Identify which cell holds the provided text, then report its (x, y) central coordinate. 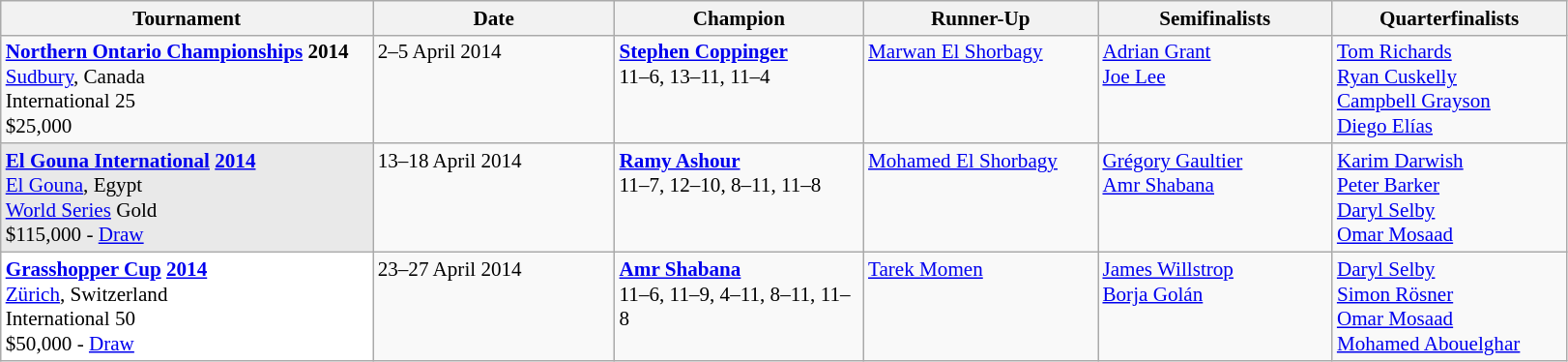
23–27 April 2014 (494, 306)
Karim Darwish Peter Barker Daryl Selby Omar Mosaad (1449, 197)
Mohamed El Shorbagy (980, 197)
Stephen Coppinger11–6, 13–11, 11–4 (739, 89)
Marwan El Shorbagy (980, 89)
El Gouna International 2014 El Gouna, EgyptWorld Series Gold$115,000 - Draw (188, 197)
Grégory Gaultier Amr Shabana (1215, 197)
Adrian Grant Joe Lee (1215, 89)
Tarek Momen (980, 306)
Date (494, 17)
Runner-Up (980, 17)
Daryl Selby Simon Rösner Omar Mosaad Mohamed Abouelghar (1449, 306)
Tournament (188, 17)
Ramy Ashour11–7, 12–10, 8–11, 11–8 (739, 197)
Champion (739, 17)
Northern Ontario Championships 2014 Sudbury, CanadaInternational 25$25,000 (188, 89)
Quarterfinalists (1449, 17)
James Willstrop Borja Golán (1215, 306)
Tom Richards Ryan Cuskelly Campbell Grayson Diego Elías (1449, 89)
Amr Shabana11–6, 11–9, 4–11, 8–11, 11–8 (739, 306)
Grasshopper Cup 2014 Zürich, SwitzerlandInternational 50$50,000 - Draw (188, 306)
2–5 April 2014 (494, 89)
Semifinalists (1215, 17)
13–18 April 2014 (494, 197)
